Scan for the cell matching the given text and deliver its [x, y] coordinate at center. 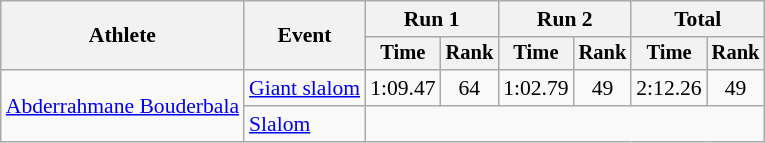
2:12.26 [668, 88]
Total [698, 19]
Athlete [122, 36]
Event [304, 36]
Abderrahmane Bouderbala [122, 106]
Run 1 [432, 19]
64 [470, 88]
Giant slalom [304, 88]
Run 2 [564, 19]
1:09.47 [402, 88]
Slalom [304, 124]
1:02.79 [536, 88]
